Identify which cell holds the provided text, then report its (x, y) central coordinate. 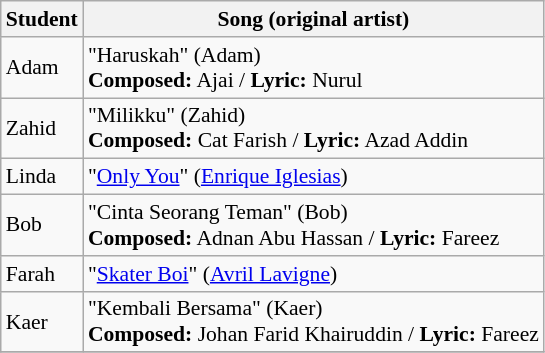
Zahid (42, 128)
"Milikku" (Zahid) Composed: Cat Farish / Lyric: Azad Addin (314, 128)
"Kembali Bersama" (Kaer) Composed: Johan Farid Khairuddin / Lyric: Fareez (314, 322)
"Haruskah" (Adam) Composed: Ajai / Lyric: Nurul (314, 68)
Adam (42, 68)
Student (42, 19)
Bob (42, 226)
"Only You" (Enrique Iglesias) (314, 177)
"Skater Boi" (Avril Lavigne) (314, 274)
"Cinta Seorang Teman" (Bob) Composed: Adnan Abu Hassan / Lyric: Fareez (314, 226)
Farah (42, 274)
Song (original artist) (314, 19)
Kaer (42, 322)
Linda (42, 177)
